Determine the (x, y) coordinate at the center of the cell enclosing the given text.  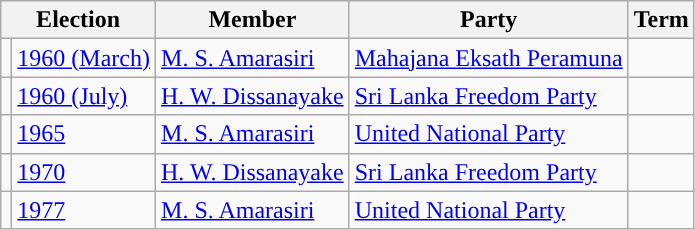
1965 (84, 134)
Term (661, 20)
Member (253, 20)
Mahajana Eksath Peramuna (488, 58)
Party (488, 20)
1960 (March) (84, 58)
1977 (84, 210)
1960 (July) (84, 96)
Election (78, 20)
1970 (84, 172)
